Search for the cell housing the specified text and yield its [x, y] center coordinate. 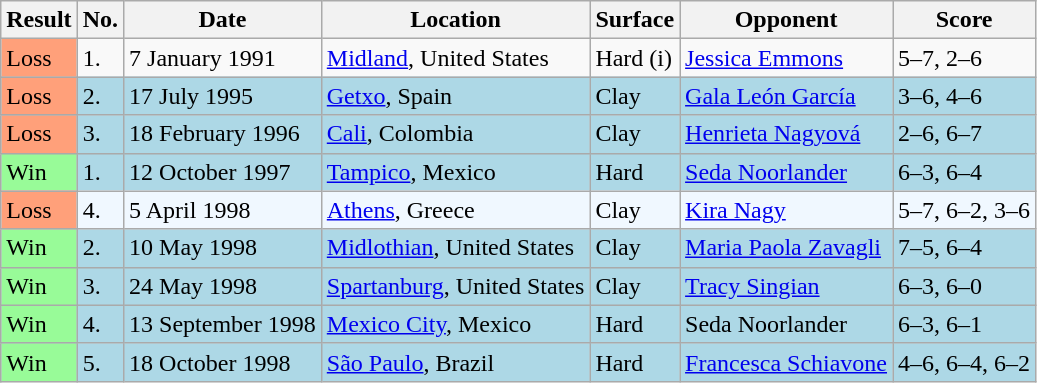
Location [456, 20]
Henrieta Nagyová [786, 134]
3–6, 4–6 [964, 96]
10 May 1998 [223, 248]
Midland, United States [456, 58]
No. [100, 20]
Cali, Colombia [456, 134]
Mexico City, Mexico [456, 324]
13 September 1998 [223, 324]
18 February 1996 [223, 134]
Francesca Schiavone [786, 362]
24 May 1998 [223, 286]
Gala León García [786, 96]
7 January 1991 [223, 58]
Score [964, 20]
Maria Paola Zavagli [786, 248]
5. [100, 362]
Surface [635, 20]
Result [39, 20]
Opponent [786, 20]
Midlothian, United States [456, 248]
Athens, Greece [456, 210]
12 October 1997 [223, 172]
6–3, 6–0 [964, 286]
5–7, 2–6 [964, 58]
5 April 1998 [223, 210]
Tracy Singian [786, 286]
4–6, 6–4, 6–2 [964, 362]
Jessica Emmons [786, 58]
5–7, 6–2, 3–6 [964, 210]
Hard (i) [635, 58]
São Paulo, Brazil [456, 362]
6–3, 6–4 [964, 172]
2–6, 6–7 [964, 134]
Getxo, Spain [456, 96]
7–5, 6–4 [964, 248]
18 October 1998 [223, 362]
Spartanburg, United States [456, 286]
17 July 1995 [223, 96]
Date [223, 20]
Kira Nagy [786, 210]
Tampico, Mexico [456, 172]
6–3, 6–1 [964, 324]
